Find where the given text appears and provide that cell's center as [x, y] coordinate. 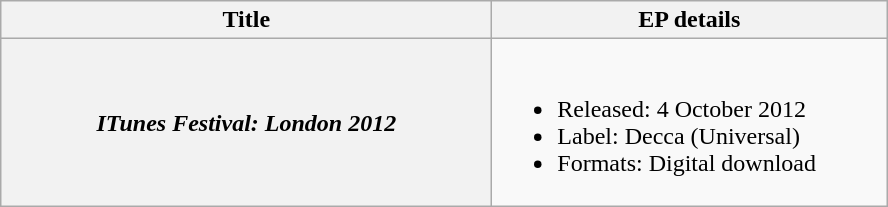
ITunes Festival: London 2012 [246, 122]
EP details [690, 20]
Released: 4 October 2012Label: Decca (Universal)Formats: Digital download [690, 122]
Title [246, 20]
